Output the [x, y] coordinate of the center of the cell containing the given text.  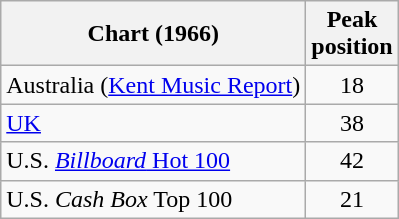
42 [352, 161]
Chart (1966) [154, 34]
Australia (Kent Music Report) [154, 85]
18 [352, 85]
U.S. Cash Box Top 100 [154, 199]
21 [352, 199]
Peakposition [352, 34]
UK [154, 123]
38 [352, 123]
U.S. Billboard Hot 100 [154, 161]
